Return [x, y] of the center of cell containing provided text 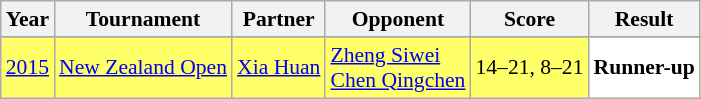
Zheng Siwei Chen Qingchen [398, 68]
Score [529, 19]
14–21, 8–21 [529, 68]
Result [644, 19]
Tournament [143, 19]
Runner-up [644, 68]
Partner [278, 19]
2015 [28, 68]
Xia Huan [278, 68]
Opponent [398, 19]
Year [28, 19]
New Zealand Open [143, 68]
